Return [x, y] of the center of cell containing provided text 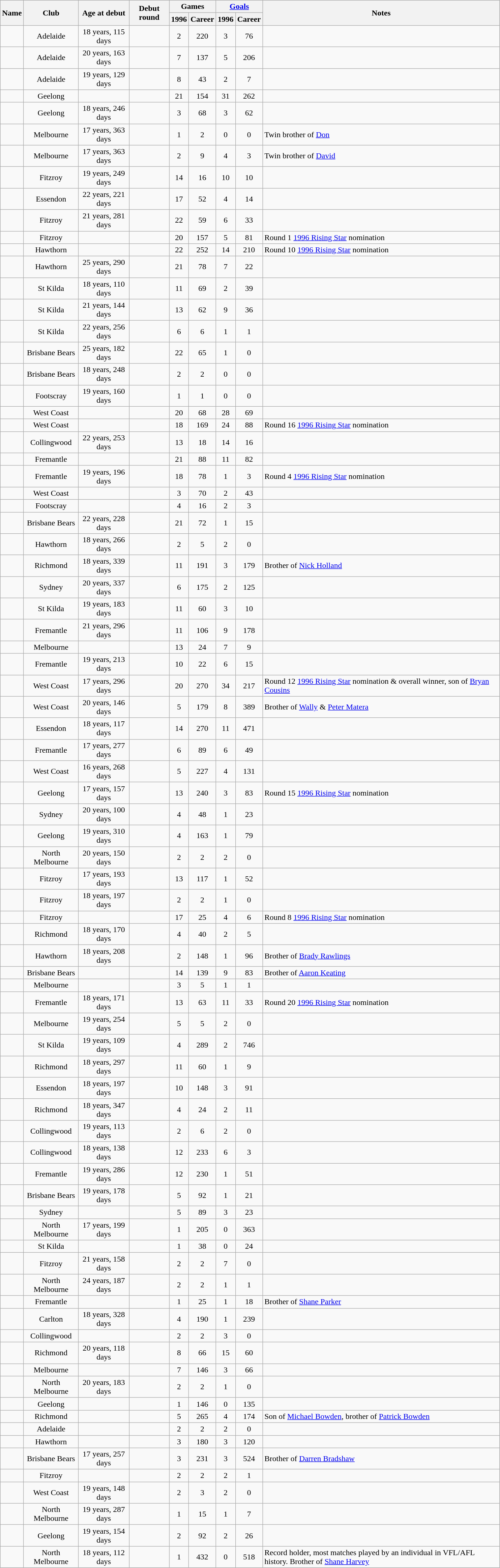
19 years, 113 days [104, 1131]
18 years, 115 days [104, 36]
Round 20 1996 Rising Star nomination [381, 1002]
19 years, 249 days [104, 177]
231 [202, 1458]
252 [202, 250]
91 [249, 1088]
363 [249, 1230]
191 [202, 566]
18 years, 170 days [104, 934]
20 years, 100 days [104, 814]
17 years, 277 days [104, 750]
Twin brother of David [381, 156]
175 [202, 587]
59 [202, 220]
210 [249, 250]
Carlton [51, 1319]
471 [249, 728]
18 years, 110 days [104, 288]
21 years, 281 days [104, 220]
20 years, 163 days [104, 57]
22 years, 256 days [104, 331]
Age at debut [104, 13]
Brother of Brady Rawlings [381, 956]
163 [202, 836]
265 [202, 1416]
Brother of Wally & Peter Matera [381, 707]
Round 8 1996 Rising Star nomination [381, 917]
746 [249, 1045]
Round 12 1996 Rising Star nomination & overall winner, son of Bryan Cousins [381, 685]
18 years, 112 days [104, 1557]
82 [249, 459]
19 years, 148 days [104, 1493]
137 [202, 57]
17 years, 193 days [104, 879]
16 years, 268 days [104, 771]
Round 1 1996 Rising Star nomination [381, 237]
20 years, 183 days [104, 1387]
65 [202, 353]
22 years, 253 days [104, 442]
21 years, 296 days [104, 630]
19 years, 254 days [104, 1024]
125 [249, 587]
190 [202, 1319]
49 [249, 750]
220 [202, 36]
19 years, 178 days [104, 1195]
22 years, 228 days [104, 522]
139 [202, 973]
48 [202, 814]
38 [202, 1246]
39 [249, 288]
Notes [381, 13]
26 [249, 1536]
262 [249, 96]
25 years, 290 days [104, 267]
19 years, 160 days [104, 396]
239 [249, 1319]
36 [249, 310]
180 [202, 1442]
18 years, 117 days [104, 728]
20 years, 337 days [104, 587]
18 years, 266 days [104, 544]
230 [202, 1174]
Games [192, 7]
25 years, 182 days [104, 353]
18 years, 347 days [104, 1110]
Brother of Shane Parker [381, 1302]
18 years, 246 days [104, 113]
Round 16 1996 Rising Star nomination [381, 425]
Brother of Nick Holland [381, 566]
Round 4 1996 Rising Star nomination [381, 476]
19 years, 154 days [104, 1536]
34 [225, 685]
19 years, 196 days [104, 476]
178 [249, 630]
205 [202, 1230]
19 years, 287 days [104, 1514]
Record holder, most matches played by an individual in VFL/AFL history. Brother of Shane Harvey [381, 1557]
81 [249, 237]
19 years, 109 days [104, 1045]
21 years, 144 days [104, 310]
20 years, 146 days [104, 707]
18 years, 339 days [104, 566]
17 years, 257 days [104, 1458]
76 [249, 36]
40 [202, 934]
96 [249, 956]
Goals [239, 7]
20 years, 118 days [104, 1353]
70 [202, 493]
19 years, 213 days [104, 664]
154 [202, 96]
28 [225, 413]
72 [202, 522]
19 years, 286 days [104, 1174]
Club [51, 13]
79 [249, 836]
389 [249, 707]
227 [202, 771]
289 [202, 1045]
18 years, 138 days [104, 1152]
206 [249, 57]
120 [249, 1442]
Twin brother of Don [381, 135]
135 [249, 1404]
Son of Michael Bowden, brother of Patrick Bowden [381, 1416]
233 [202, 1152]
31 [225, 96]
Brother of Darren Bradshaw [381, 1458]
131 [249, 771]
18 years, 171 days [104, 1002]
Name [12, 13]
18 years, 297 days [104, 1067]
117 [202, 879]
20 years, 150 days [104, 857]
106 [202, 630]
Brother of Aaron Keating [381, 973]
19 years, 183 days [104, 609]
Debut round [149, 13]
Round 10 1996 Rising Star nomination [381, 250]
63 [202, 1002]
Round 15 1996 Rising Star nomination [381, 793]
18 years, 208 days [104, 956]
22 years, 221 days [104, 199]
217 [249, 685]
18 years, 248 days [104, 374]
19 years, 310 days [104, 836]
24 years, 187 days [104, 1285]
169 [202, 425]
174 [249, 1416]
21 years, 158 days [104, 1263]
17 years, 157 days [104, 793]
19 years, 129 days [104, 79]
157 [202, 237]
432 [202, 1557]
240 [202, 793]
524 [249, 1458]
17 years, 199 days [104, 1230]
51 [249, 1174]
17 years, 296 days [104, 685]
518 [249, 1557]
18 years, 328 days [104, 1319]
